Extract the [x, y] coordinate from the center of the cell holding the provided text.  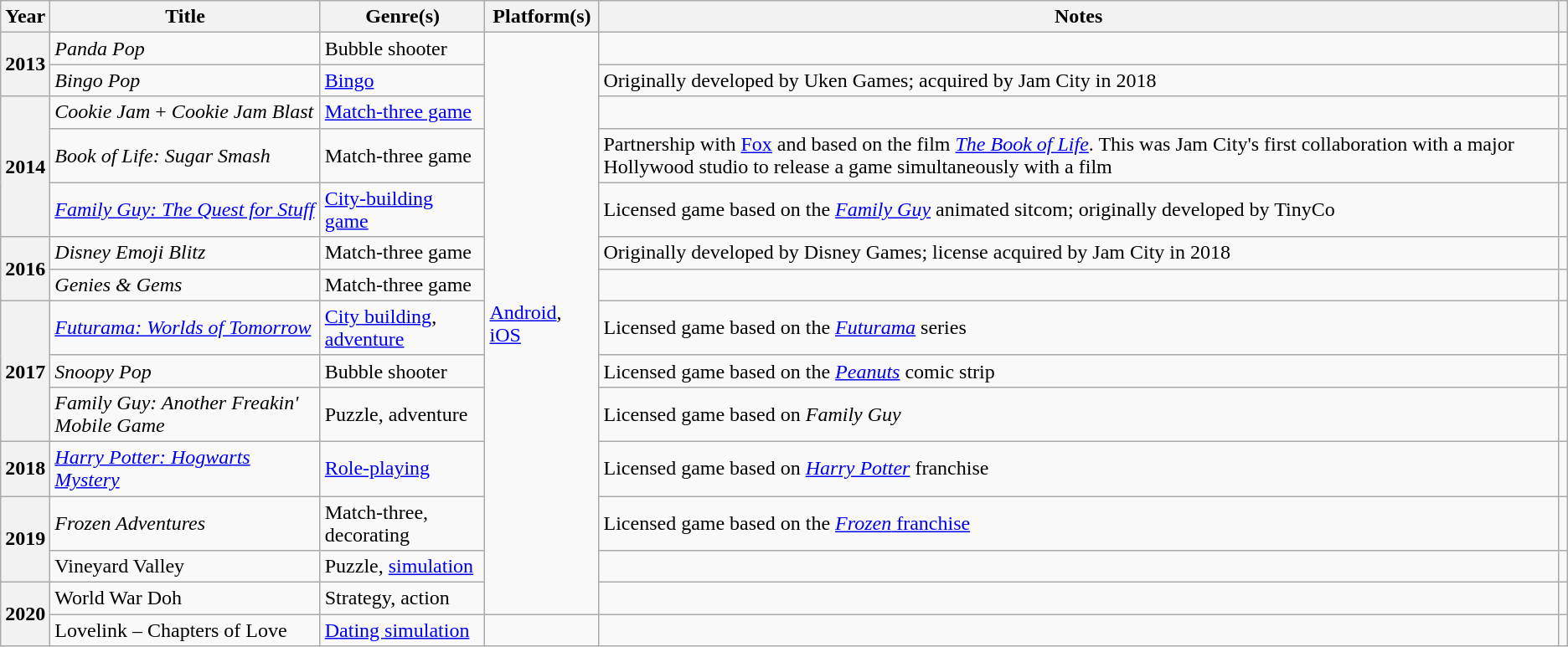
Family Guy: Another Freakin' Mobile Game [185, 413]
World War Doh [185, 598]
Bingo Pop [185, 80]
Puzzle, simulation [402, 567]
2013 [25, 64]
Title [185, 17]
2016 [25, 269]
Futurama: Worlds of Tomorrow [185, 328]
Harry Potter: Hogwarts Mystery [185, 469]
Year [25, 17]
Licensed game based on Harry Potter franchise [1079, 469]
Lovelink – Chapters of Love [185, 630]
Book of Life: Sugar Smash [185, 156]
2020 [25, 614]
Dating simulation [402, 630]
Originally developed by Uken Games; acquired by Jam City in 2018 [1079, 80]
Originally developed by Disney Games; license acquired by Jam City in 2018 [1079, 253]
Disney Emoji Blitz [185, 253]
Bingo [402, 80]
2018 [25, 469]
Genre(s) [402, 17]
Strategy, action [402, 598]
2019 [25, 539]
Role-playing [402, 469]
Notes [1079, 17]
Puzzle, adventure [402, 413]
City-building game [402, 209]
Licensed game based on Family Guy [1079, 413]
Cookie Jam + Cookie Jam Blast [185, 112]
Family Guy: The Quest for Stuff [185, 209]
Snoopy Pop [185, 371]
Frozen Adventures [185, 522]
2017 [25, 371]
Licensed game based on the Family Guy animated sitcom; originally developed by TinyCo [1079, 209]
Panda Pop [185, 49]
Android, iOS [542, 323]
Vineyard Valley [185, 567]
City building, adventure [402, 328]
Genies & Gems [185, 285]
2014 [25, 167]
Licensed game based on the Futurama series [1079, 328]
Licensed game based on the Frozen franchise [1079, 522]
Licensed game based on the Peanuts comic strip [1079, 371]
Match-three, decorating [402, 522]
Platform(s) [542, 17]
